Extract the [x, y] coordinate from the center of the cell holding the provided text.  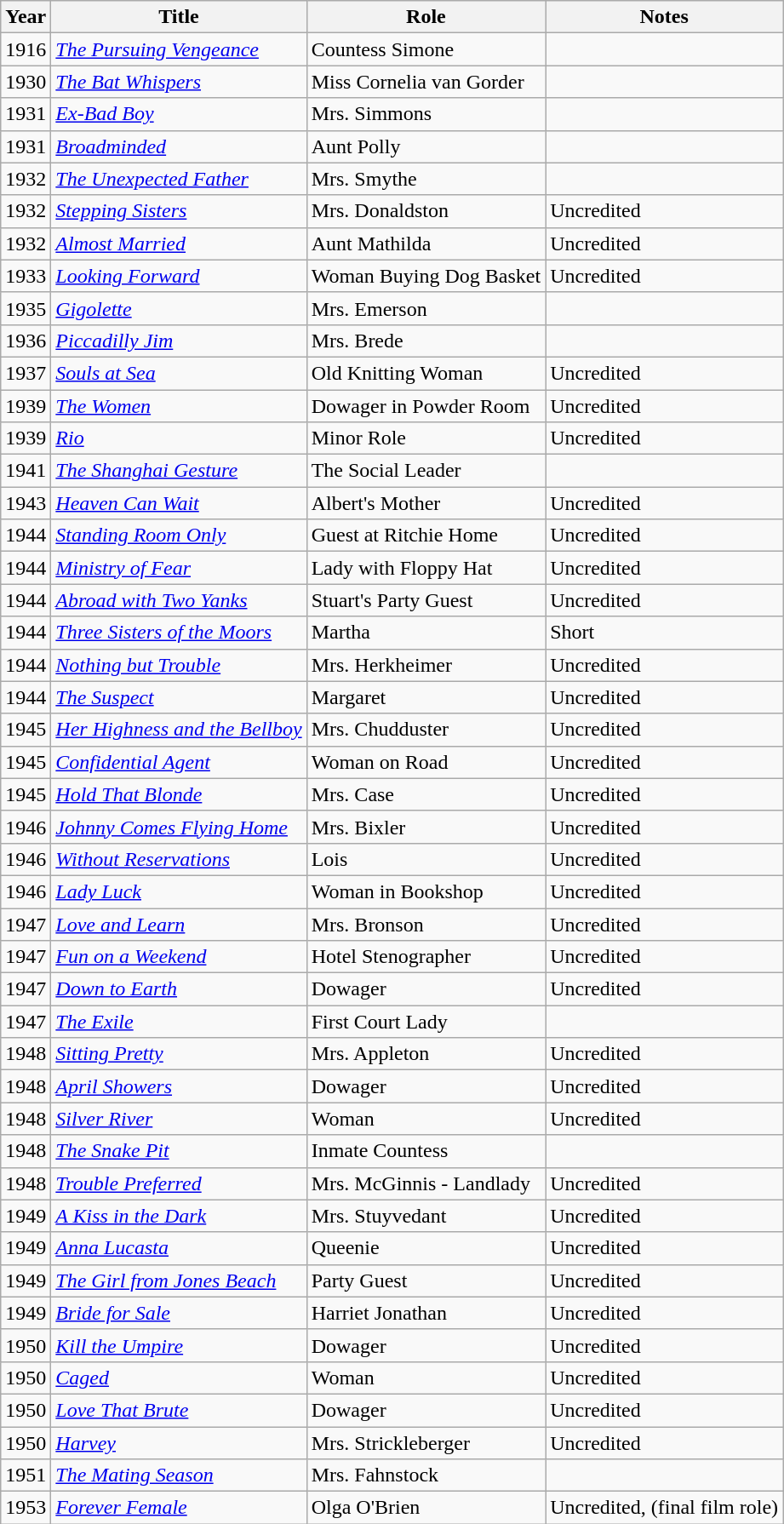
The Bat Whispers [179, 82]
Role [426, 17]
1951 [26, 1475]
Her Highness and the Bellboy [179, 730]
Heaven Can Wait [179, 503]
Woman Buying Dog Basket [426, 276]
Mrs. Brede [426, 341]
The Pursuing Vengeance [179, 49]
Lady with Floppy Hat [426, 568]
Love That Brute [179, 1410]
The Unexpected Father [179, 179]
A Kiss in the Dark [179, 1216]
Mrs. Donaldston [426, 211]
Margaret [426, 697]
Ex-Bad Boy [179, 114]
Countess Simone [426, 49]
First Court Lady [426, 1022]
1935 [26, 308]
Queenie [426, 1248]
The Girl from Jones Beach [179, 1281]
Nothing but Trouble [179, 665]
1930 [26, 82]
Confidential Agent [179, 762]
Rio [179, 438]
Notes [664, 17]
Old Knitting Woman [426, 373]
Piccadilly Jim [179, 341]
Harriet Jonathan [426, 1313]
Minor Role [426, 438]
Mrs. Emerson [426, 308]
Aunt Mathilda [426, 243]
Silver River [179, 1119]
1936 [26, 341]
Miss Cornelia van Gorder [426, 82]
Almost Married [179, 243]
1953 [26, 1508]
The Snake Pit [179, 1151]
Stepping Sisters [179, 211]
Bride for Sale [179, 1313]
Fun on a Weekend [179, 957]
Souls at Sea [179, 373]
Mrs. Fahnstock [426, 1475]
Hotel Stenographer [426, 957]
The Suspect [179, 697]
April Showers [179, 1086]
Gigolette [179, 308]
Kill the Umpire [179, 1345]
Mrs. Herkheimer [426, 665]
Mrs. Bixler [426, 827]
Olga O'Brien [426, 1508]
Caged [179, 1378]
The Exile [179, 1022]
Party Guest [426, 1281]
Broadminded [179, 146]
The Women [179, 406]
Love and Learn [179, 924]
Albert's Mother [426, 503]
Mrs. Strickleberger [426, 1443]
Uncredited, (final film role) [664, 1508]
Guest at Ritchie Home [426, 536]
1916 [26, 49]
Mrs. Simmons [426, 114]
Inmate Countess [426, 1151]
Stuart's Party Guest [426, 600]
1941 [26, 471]
Mrs. Stuyvedant [426, 1216]
Mrs. Bronson [426, 924]
Ministry of Fear [179, 568]
Standing Room Only [179, 536]
Johnny Comes Flying Home [179, 827]
Woman in Bookshop [426, 891]
Down to Earth [179, 989]
Mrs. Chudduster [426, 730]
Year [26, 17]
Martha [426, 633]
Lady Luck [179, 891]
Three Sisters of the Moors [179, 633]
Mrs. McGinnis - Landlady [426, 1183]
The Mating Season [179, 1475]
1943 [26, 503]
Short [664, 633]
1937 [26, 373]
Aunt Polly [426, 146]
Mrs. Case [426, 794]
Title [179, 17]
Dowager in Powder Room [426, 406]
Hold That Blonde [179, 794]
Lois [426, 859]
1933 [26, 276]
Without Reservations [179, 859]
Looking Forward [179, 276]
Anna Lucasta [179, 1248]
Mrs. Smythe [426, 179]
Sitting Pretty [179, 1054]
Trouble Preferred [179, 1183]
Woman on Road [426, 762]
Abroad with Two Yanks [179, 600]
The Shanghai Gesture [179, 471]
The Social Leader [426, 471]
Mrs. Appleton [426, 1054]
Harvey [179, 1443]
Forever Female [179, 1508]
